Search for the cell housing the specified text and yield its [X, Y] center coordinate. 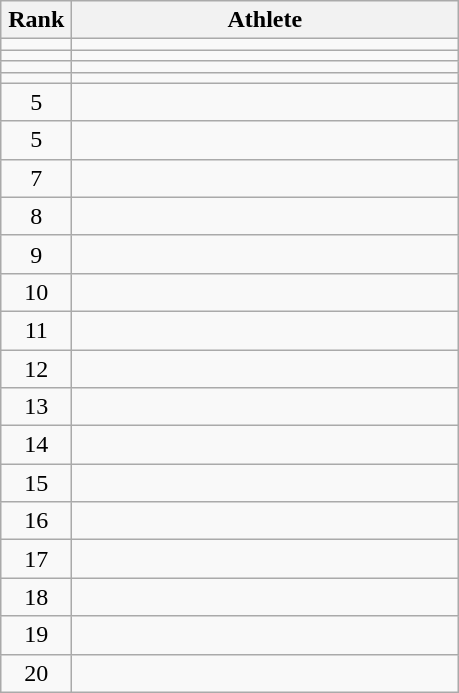
16 [36, 521]
8 [36, 216]
Rank [36, 20]
14 [36, 445]
9 [36, 254]
7 [36, 178]
20 [36, 673]
12 [36, 369]
11 [36, 330]
Athlete [265, 20]
17 [36, 559]
18 [36, 597]
10 [36, 292]
13 [36, 407]
15 [36, 483]
19 [36, 635]
